Provide the (X, Y) coordinate of the cell's center where the given text is located.  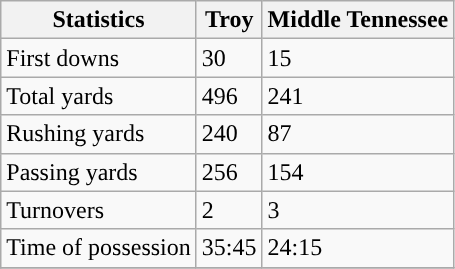
Middle Tennessee (358, 20)
Rushing yards (99, 134)
496 (229, 96)
Statistics (99, 20)
2 (229, 210)
87 (358, 134)
154 (358, 172)
Passing yards (99, 172)
15 (358, 58)
240 (229, 134)
256 (229, 172)
Time of possession (99, 248)
30 (229, 58)
35:45 (229, 248)
241 (358, 96)
Troy (229, 20)
Total yards (99, 96)
Turnovers (99, 210)
3 (358, 210)
24:15 (358, 248)
First downs (99, 58)
